Capture the cell that displays the provided text and extract its [X, Y] central coordinate. 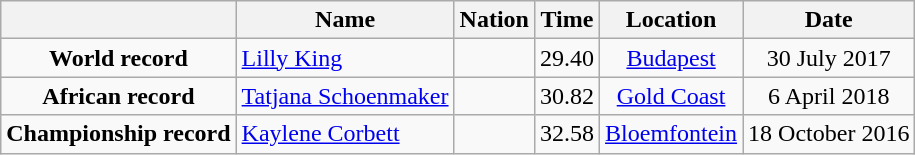
Budapest [672, 58]
Name [345, 20]
Location [672, 20]
29.40 [566, 58]
Championship record [118, 134]
18 October 2016 [829, 134]
World record [118, 58]
Kaylene Corbett [345, 134]
30.82 [566, 96]
30 July 2017 [829, 58]
Lilly King [345, 58]
Gold Coast [672, 96]
Tatjana Schoenmaker [345, 96]
Date [829, 20]
African record [118, 96]
Bloemfontein [672, 134]
Time [566, 20]
Nation [494, 20]
6 April 2018 [829, 96]
32.58 [566, 134]
